From the cell containing the given text, extract its center point as [X, Y] coordinate. 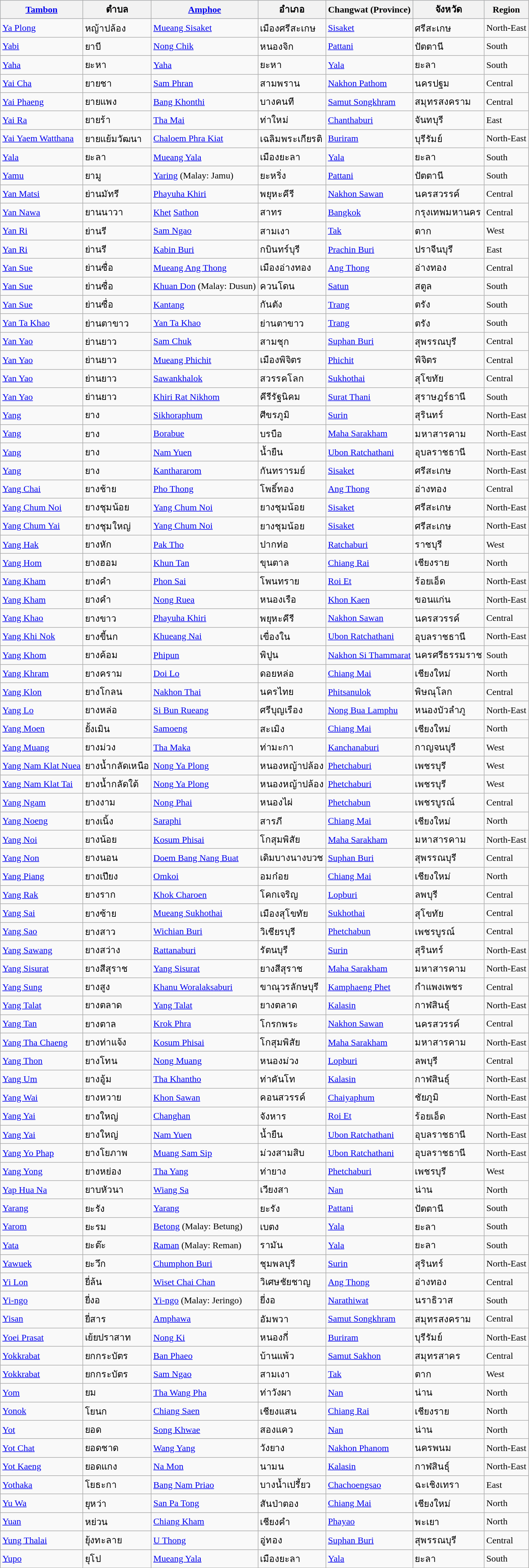
Kanthararom [205, 471]
จังหวัด [449, 10]
นครไทย [292, 692]
สุราษฎร์ธานี [449, 397]
ยางค้อม [117, 655]
ยุหว่า [117, 1503]
หนองกี่ [292, 1337]
Yang Piang [42, 876]
สาทร [292, 213]
Nong Bua Lamphu [370, 710]
Yi-ngo (Malay: Jeringo) [205, 1300]
ฉะเชิงเทรา [449, 1485]
ยางน้ำกลัดใต้ [117, 784]
ยางเปียง [117, 876]
Pak Tho [205, 545]
ขาณุวรลักษบุรี [292, 987]
สารภี [292, 821]
Yang Muang [42, 747]
เวียงสา [292, 1190]
Phichit [370, 360]
ยะต๊ะ [117, 1245]
ยางสาว [117, 932]
Yang Ngam [42, 803]
Tha Yang [205, 1171]
เย้ยปราสาท [117, 1337]
ยางโทน [117, 1061]
ยม [117, 1393]
กบินทร์บุรี [292, 249]
Krok Phra [205, 1024]
โกรกพระ [292, 1024]
นครศรีธรรมราช [449, 655]
Yabi [42, 46]
เมืองอ่างทอง [292, 268]
กำแพงเพชร [449, 987]
Tha Wang Pha [205, 1393]
Yang Tan [42, 1024]
Yarom [42, 1227]
Amphawa [205, 1319]
Samoeng [205, 729]
Phitsanulok [370, 692]
Omkoi [205, 876]
Yom [42, 1393]
ยุ้งทะลาย [117, 1540]
Doem Bang Nang Buat [205, 858]
Yan Matsi [42, 194]
ปราจีนบุรี [449, 249]
Doi Lo [205, 674]
วิเศษชัยชาญ [292, 1282]
Yang Um [42, 1079]
คอนสวรรค์ [292, 1097]
Sam Phran [205, 84]
บรบือ [292, 434]
Borabue [205, 434]
ยะวึก [117, 1264]
สมุทรสาคร [449, 1356]
ยางโยภาพ [117, 1153]
ยี่สาร [117, 1319]
Narathiwat [370, 1300]
ยางซ้าย [117, 913]
Changhan [205, 1116]
ยามู [117, 175]
ขุนตาล [292, 563]
Chanthaburi [370, 120]
Chachoengsao [370, 1485]
Region [506, 10]
ยางตาล [117, 1024]
Yang Nam Klat Tai [42, 784]
ศีขรภูมิ [292, 415]
พิจิตร [449, 360]
จังหาร [292, 1116]
หนองเรือ [292, 600]
สองแคว [292, 1429]
Khun Tan [205, 563]
Yonok [42, 1411]
ม่วงสามสิบ [292, 1153]
ยางขี้นก [117, 636]
คีรีรัฐนิคม [292, 397]
Yang Sai [42, 913]
สันป่าตอง [292, 1503]
Yang Nam Klat Nuea [42, 766]
โยนก [117, 1411]
Yang Khao [42, 618]
Wiang Sa [205, 1190]
ยายร้า [117, 120]
เชียงแสน [292, 1411]
ท่าคันโท [292, 1079]
Yi-ngo [42, 1300]
อู่ทอง [292, 1540]
Yata [42, 1245]
Muang Sam Sip [205, 1153]
Sam Chuk [205, 342]
Yot Kaeng [42, 1467]
Tha Maka [205, 747]
อมก๋อย [292, 876]
บ้านแพ้ว [292, 1356]
ยางฮอม [117, 563]
หญ้าปล้อง [117, 28]
ยาบหัวนา [117, 1190]
Chaloem Phra Kiat [205, 139]
ยางโกลน [117, 692]
ราชบุรี [449, 545]
Yap Hua Na [42, 1190]
ยางชุมใหญ่ [117, 526]
Yang Lo [42, 710]
Yang Wai [42, 1097]
Ban Phaeo [205, 1356]
Surat Thani [370, 397]
Yang Sao [42, 932]
ยอด [117, 1429]
หนองม่วง [292, 1061]
ยะรม [117, 1227]
วังยาง [292, 1448]
Nong Chik [205, 46]
โคกเจริญ [292, 895]
ยี่ล้น [117, 1282]
Sikhoraphum [205, 415]
Yang Moen [42, 729]
ยางอู้ม [117, 1079]
Nong Muang [205, 1061]
ยางหล่อ [117, 710]
นราธิวาส [449, 1300]
Yoei Prasat [42, 1337]
รามัน [292, 1245]
อัมพวา [292, 1319]
Yothaka [42, 1485]
Yang Sung [42, 987]
ยางงาม [117, 803]
Yai Ra [42, 120]
Kamphaeng Phet [370, 987]
หนองไผ่ [292, 803]
Yang Khi Nok [42, 636]
ท่าใหม่ [292, 120]
Yu Wa [42, 1503]
เมืองศรีสะเกษ [292, 28]
ยางหัก [117, 545]
วิเชียรบุรี [292, 932]
ท่าวังผา [292, 1393]
หนองจิก [292, 46]
พิปูน [292, 655]
ยายแพง [117, 102]
ชุมพลบุรี [292, 1264]
Yawuek [42, 1264]
Ratchaburi [370, 545]
Chaiyaphum [370, 1097]
ยายแย้มวัฒนา [117, 139]
Yang Hak [42, 545]
Samut Sakhon [370, 1356]
ยางหย่อง [117, 1171]
Nong Ruea [205, 600]
ยางท่าแจ้ง [117, 1042]
Wang Yang [205, 1448]
Yang Yong [42, 1171]
ดอยหล่อ [292, 674]
Yisan [42, 1319]
หนองบัวลำภู [449, 710]
Mueang Phichit [205, 360]
นครปฐม [449, 84]
Phayao [370, 1522]
ยาบี [117, 46]
Yang Tha Chaeng [42, 1042]
ยางคราม [117, 674]
บางน้ำเปรี้ยว [292, 1485]
Yang Hom [42, 563]
ยั้งเมิน [117, 729]
สะเมิง [292, 729]
พะเยา [449, 1522]
Changwat (Province) [370, 10]
Yang Klon [42, 692]
Yamu [42, 175]
Khiri Rat Nikhom [205, 397]
อำเภอ [292, 10]
ท่ายาง [292, 1171]
ยางนอน [117, 858]
เฉลิมพระเกียรติ [292, 139]
ยอดชาด [117, 1448]
Yai Yaem Watthana [42, 139]
ยะหริ่ง [292, 175]
Song Khwae [205, 1429]
Nong Ki [205, 1337]
หย่วน [117, 1522]
Yang Khram [42, 674]
Khon Sawan [205, 1097]
Yuan [42, 1522]
บางคนที [292, 102]
กันทรารมย์ [292, 471]
ยางน้ำกลัดเหนือ [117, 766]
Tha Mai [205, 120]
Yang Thon [42, 1061]
ยางม่วง [117, 747]
เชียงคำ [292, 1522]
Yang Noi [42, 839]
กรุงเทพมหานคร [449, 213]
Yung Thalai [42, 1540]
Ya Plong [42, 28]
พิษณุโลก [449, 692]
กาญจนบุรี [449, 747]
Tha Khantho [205, 1079]
Saraphi [205, 821]
Yupo [42, 1559]
ท่ามะกา [292, 747]
Wichian Buri [205, 932]
Yang Sawang [42, 950]
Bang Khonthi [205, 102]
Kanchanaburi [370, 747]
ตำบล [117, 10]
Satun [370, 286]
ยานนาวา [117, 213]
Si Bun Rueang [205, 710]
Phon Sai [205, 581]
Na Mon [205, 1467]
Yang Noeng [42, 821]
Bangkok [370, 213]
Mueang Ang Thong [205, 268]
Yaring (Malay: Jamu) [205, 175]
Mueang Sisaket [205, 28]
นครพนม [449, 1448]
Rattanaburi [205, 950]
Kabin Buri [205, 249]
Khok Charoen [205, 895]
ยางเนิ้ง [117, 821]
Bang Nam Priao [205, 1485]
Khanu Woralaksaburi [205, 987]
สวรรคโลก [292, 378]
ยางช้าย [117, 489]
รัตนบุรี [292, 950]
นามน [292, 1467]
ยางสูง [117, 987]
ยางขาว [117, 618]
ยายชา [117, 84]
Yot [42, 1429]
Khon Kaen [370, 600]
สามพราน [292, 84]
Tambon [42, 10]
ปากท่อ [292, 545]
Yai Cha [42, 84]
สตูล [449, 286]
Chiang Kham [205, 1522]
เบตง [292, 1227]
Yang Chum Yai [42, 526]
ชัยภูมิ [449, 1097]
Nakhon Pathom [370, 84]
Phipun [205, 655]
Yan Nawa [42, 213]
Yot Chat [42, 1448]
Sawankhalok [205, 378]
ยางหวาย [117, 1097]
Yi Lon [42, 1282]
โยธะกา [117, 1485]
โพธิ์ทอง [292, 489]
โพนทราย [292, 581]
เขื่องใน [292, 636]
เมืองพิจิตร [292, 360]
Nakhon Thai [205, 692]
Yang Chai [42, 489]
Amphoe [205, 10]
ยอดแกง [117, 1467]
เมืองสุโขทัย [292, 913]
Prachin Buri [370, 249]
Raman (Malay: Reman) [205, 1245]
Nakhon Si Thammarat [370, 655]
ยางน้อย [117, 839]
Wiset Chai Chan [205, 1282]
กันตัง [292, 305]
Yang Rak [42, 895]
ควนโดน [292, 286]
Chiang Saen [205, 1411]
ยุโป [117, 1559]
Mueang Sukhothai [205, 913]
Nakhon Phanom [370, 1448]
ศรีบุญเรือง [292, 710]
จันทบุรี [449, 120]
Khet Sathon [205, 213]
ยางราก [117, 895]
ยางสว่าง [117, 950]
ขอนแก่น [449, 600]
Betong (Malay: Betung) [205, 1227]
Khueang Nai [205, 636]
สามชุก [292, 342]
U Thong [205, 1540]
San Pa Tong [205, 1503]
Chumphon Buri [205, 1264]
เดิมบางนางบวช [292, 858]
Yang Yo Phap [42, 1153]
ย่านมัทรี [117, 194]
Yang Non [42, 858]
Kantang [205, 305]
Nong Phai [205, 803]
Pho Thong [205, 489]
Khuan Don (Malay: Dusun) [205, 286]
Yang Khom [42, 655]
Yai Phaeng [42, 102]
